Scan for the cell matching the given text and deliver its [X, Y] coordinate at center. 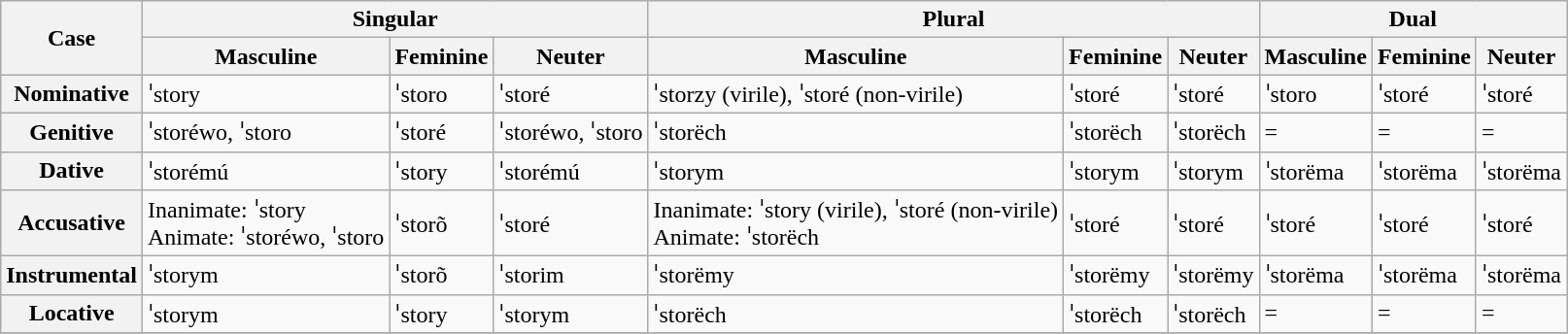
ˈstorzy (virile), ˈstoré (non-virile) [856, 94]
Nominative [72, 94]
Plural [954, 19]
Singular [394, 19]
ˈstorim [571, 276]
Inanimate: ˈstory Animate: ˈstoréwo, ˈstoro [265, 223]
Instrumental [72, 276]
Dual [1413, 19]
Locative [72, 314]
Case [72, 38]
Accusative [72, 223]
Inanimate: ˈstory (virile), ˈstoré (non-virile) Animate: ˈstorëch [856, 223]
Dative [72, 171]
Genitive [72, 132]
